Find where the given text appears and provide that cell's center as [x, y] coordinate. 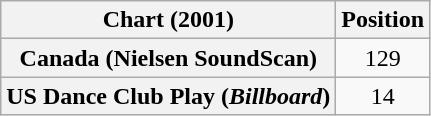
Chart (2001) [168, 20]
129 [383, 58]
Canada (Nielsen SoundScan) [168, 58]
Position [383, 20]
US Dance Club Play (Billboard) [168, 96]
14 [383, 96]
